Determine the [x, y] coordinate at the center of the cell enclosing the given text.  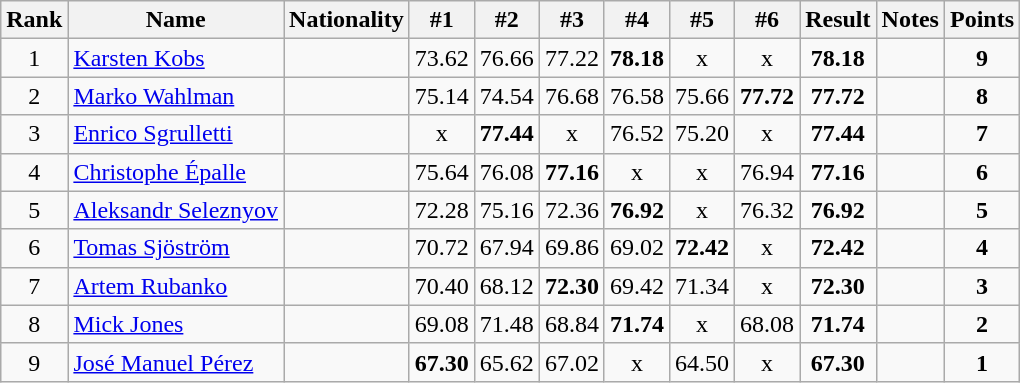
76.66 [506, 58]
76.08 [506, 172]
Christophe Épalle [176, 172]
75.14 [442, 96]
68.08 [768, 324]
Notes [910, 20]
69.02 [636, 248]
70.40 [442, 286]
64.50 [702, 362]
74.54 [506, 96]
76.58 [636, 96]
75.66 [702, 96]
Mick Jones [176, 324]
67.02 [572, 362]
75.20 [702, 134]
69.86 [572, 248]
67.94 [506, 248]
Rank [34, 20]
69.42 [636, 286]
73.62 [442, 58]
Nationality [347, 20]
Karsten Kobs [176, 58]
Name [176, 20]
71.48 [506, 324]
#4 [636, 20]
76.94 [768, 172]
Enrico Sgrulletti [176, 134]
#1 [442, 20]
68.84 [572, 324]
76.68 [572, 96]
68.12 [506, 286]
76.32 [768, 210]
65.62 [506, 362]
72.28 [442, 210]
#2 [506, 20]
75.16 [506, 210]
José Manuel Pérez [176, 362]
70.72 [442, 248]
#3 [572, 20]
Points [982, 20]
Tomas Sjöström [176, 248]
Result [838, 20]
76.52 [636, 134]
72.36 [572, 210]
69.08 [442, 324]
75.64 [442, 172]
#6 [768, 20]
Aleksandr Seleznyov [176, 210]
Artem Rubanko [176, 286]
#5 [702, 20]
71.34 [702, 286]
77.22 [572, 58]
Marko Wahlman [176, 96]
